Capture the cell that displays the provided text and extract its [x, y] central coordinate. 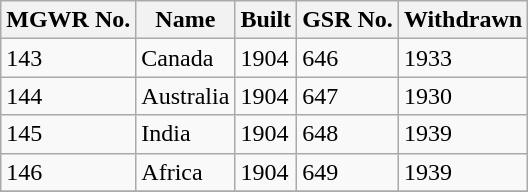
647 [348, 96]
1933 [462, 58]
648 [348, 134]
144 [68, 96]
Name [186, 20]
Withdrawn [462, 20]
GSR No. [348, 20]
146 [68, 172]
1930 [462, 96]
145 [68, 134]
Canada [186, 58]
MGWR No. [68, 20]
143 [68, 58]
Built [266, 20]
Africa [186, 172]
646 [348, 58]
India [186, 134]
Australia [186, 96]
649 [348, 172]
